Return the [X, Y] coordinate for the center point of the cell that contains the specified text.  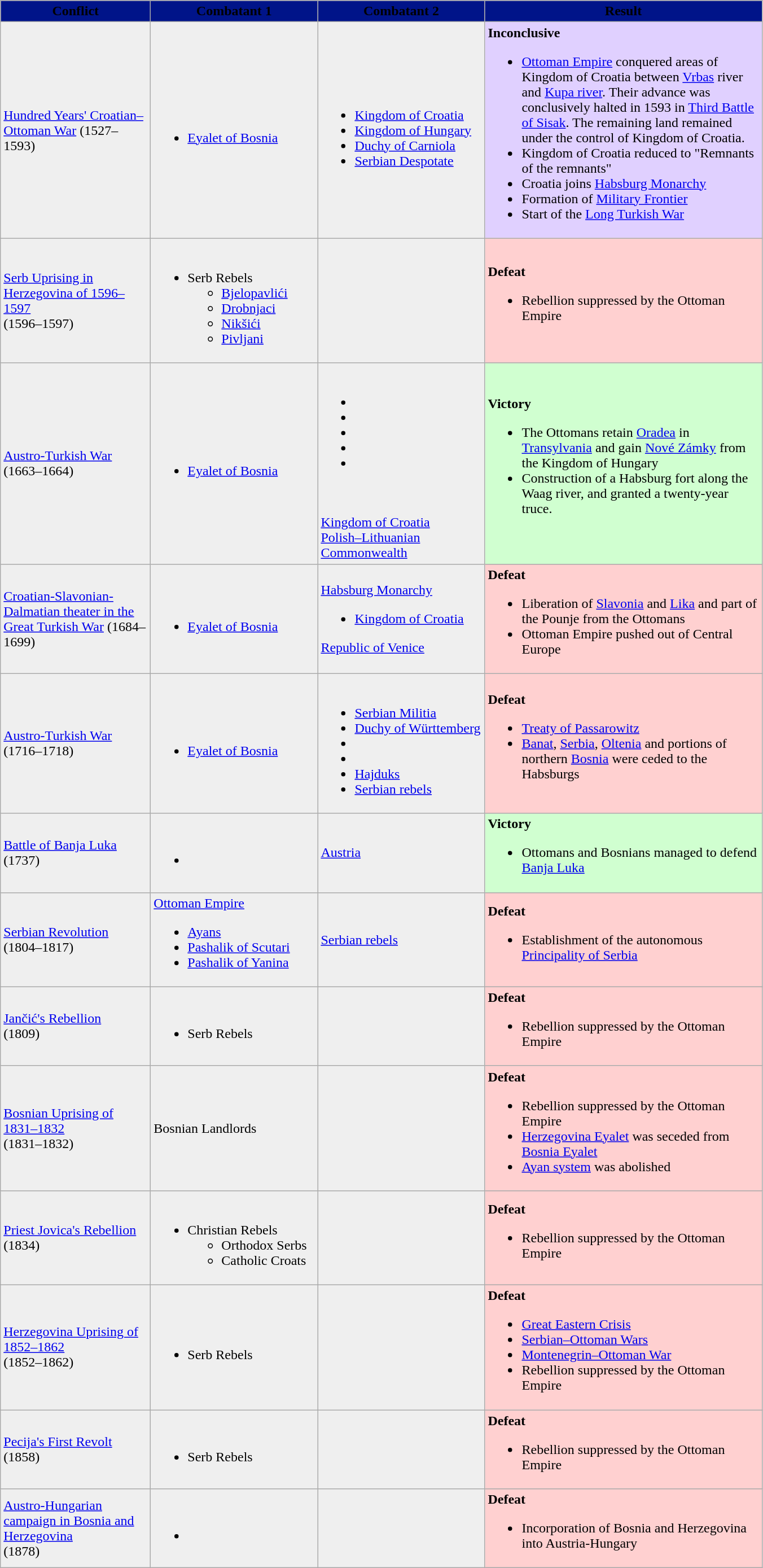
DefeatTreaty of PassarowitzBanat, Serbia, Oltenia and portions of northern Bosnia were ceded to the Habsburgs [623, 743]
Austria [401, 853]
Christian RebelsOrthodox SerbsCatholic Croats [234, 1237]
DefeatLiberation of Slavonia and Lika and part of the Pounje from the OttomansOttoman Empire pushed out of Central Europe [623, 619]
DefeatIncorporation of Bosnia and Herzegovina into Austria-Hungary [623, 1528]
Serbian Revolution(1804–1817) [76, 939]
Combatant 1 [234, 11]
Croatian-Slavonian-Dalmatian theater in the Great Turkish War (1684–1699) [76, 619]
Bosnian Uprising of 1831–1832(1831–1832) [76, 1128]
Serbian rebels [401, 939]
Pecija's First Revolt(1858) [76, 1449]
Result [623, 11]
Serbian Militia Duchy of WürttembergHajduksSerbian rebels [401, 743]
Serb RebelsBjelopavlićiDrobnjaciNikšićiPivljani [234, 300]
VictoryOttomans and Bosnians managed to defend Banja Luka [623, 853]
Ottoman Empire Ayans Pashalik of ScutariPashalik of Yanina [234, 939]
Jančić's Rebellion(1809) [76, 1026]
Conflict [76, 11]
DefeatRebellion suppressed by the Ottoman EmpireHerzegovina Eyalet was seceded from Bosnia EyaletAyan system was abolished [623, 1128]
Hundred Years' Croatian–Ottoman War (1527–1593) [76, 130]
Bosnian Landlords [234, 1128]
Austro-Turkish War (1663–1664) [76, 463]
Priest Jovica's Rebellion(1834) [76, 1237]
Austro-Hungarian campaign in Bosnia and Herzegovina(1878) [76, 1528]
Battle of Banja Luka (1737) [76, 853]
Herzegovina Uprising of 1852–1862(1852–1862) [76, 1347]
DefeatGreat Eastern CrisisSerbian–Ottoman WarsMontenegrin–Ottoman WarRebellion suppressed by the Ottoman Empire [623, 1347]
Habsburg Monarchy Kingdom of Croatia Republic of Venice [401, 619]
Kingdom of Croatia Kingdom of Hungary Duchy of Carniola Serbian Despotate [401, 130]
Austro-Turkish War (1716–1718) [76, 743]
Kingdom of Croatia Polish–Lithuanian Commonwealth [401, 463]
DefeatEstablishment of the autonomous Principality of Serbia [623, 939]
Serb Uprising in Herzegovina of 1596–1597(1596–1597) [76, 300]
Combatant 2 [401, 11]
